Search for the cell housing the specified text and yield its (X, Y) center coordinate. 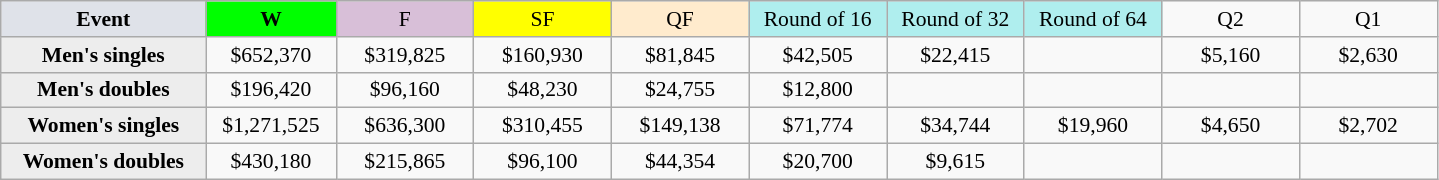
$160,930 (543, 55)
$215,865 (405, 162)
$2,702 (1368, 126)
Event (104, 19)
$20,700 (818, 162)
SF (543, 19)
Men's doubles (104, 90)
$2,630 (1368, 55)
$9,615 (955, 162)
Women's singles (104, 126)
$44,354 (680, 162)
QF (680, 19)
$4,650 (1231, 126)
$42,505 (818, 55)
$319,825 (405, 55)
$96,160 (405, 90)
$19,960 (1093, 126)
$652,370 (271, 55)
Round of 16 (818, 19)
$12,800 (818, 90)
$196,420 (271, 90)
$149,138 (680, 126)
$310,455 (543, 126)
$34,744 (955, 126)
$636,300 (405, 126)
Men's singles (104, 55)
F (405, 19)
$430,180 (271, 162)
Round of 64 (1093, 19)
Women's doubles (104, 162)
Round of 32 (955, 19)
W (271, 19)
$22,415 (955, 55)
Q2 (1231, 19)
$71,774 (818, 126)
$5,160 (1231, 55)
$48,230 (543, 90)
Q1 (1368, 19)
$96,100 (543, 162)
$24,755 (680, 90)
$81,845 (680, 55)
$1,271,525 (271, 126)
